Return the (x, y) coordinate for the center point of the cell that contains the specified text.  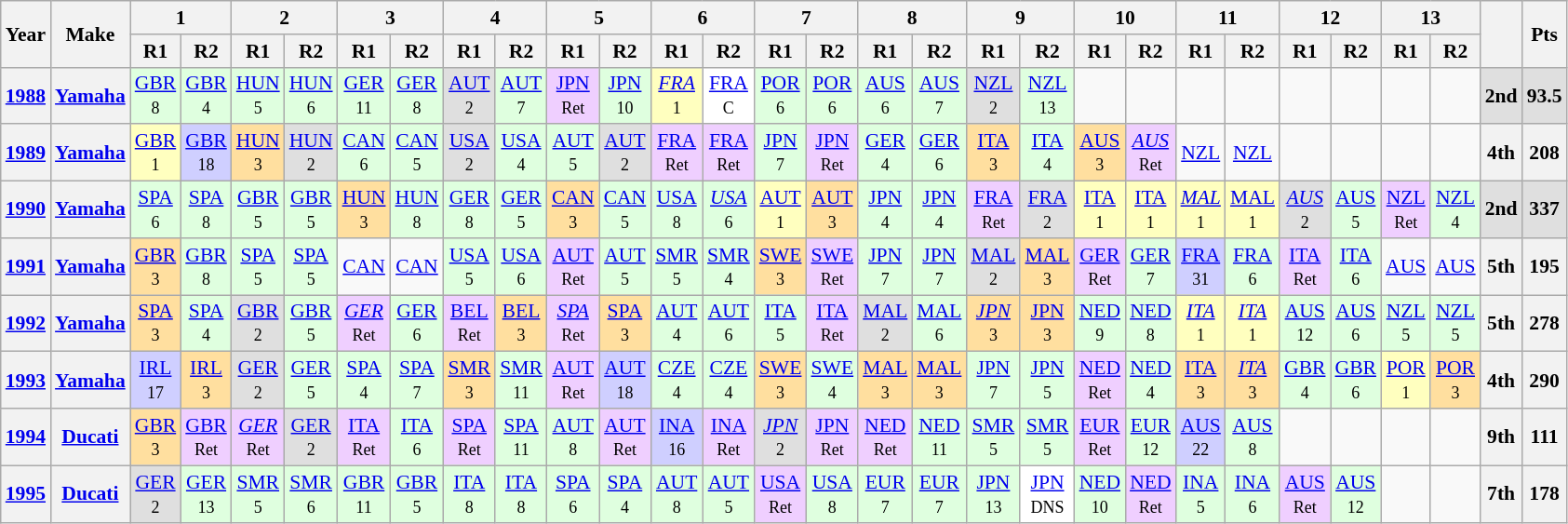
278 (1545, 324)
7th (1502, 493)
AUS2 (1305, 210)
AUT1 (781, 210)
JPN5 (1047, 380)
USA5 (469, 266)
9 (1020, 18)
AUS7 (939, 95)
SMR11 (521, 380)
GBR11 (365, 493)
12 (1331, 18)
NED11 (939, 437)
GER11 (365, 95)
SWERet (832, 266)
GER4 (885, 153)
INA6 (1253, 493)
13 (1431, 18)
SMR6 (311, 493)
Year (26, 34)
9th (1502, 437)
EUR12 (1150, 437)
IRL17 (156, 380)
GER13 (207, 493)
7 (806, 18)
NZL4 (1455, 210)
ITA4 (1047, 153)
CAN3 (573, 210)
1 (181, 18)
Make (90, 34)
FRA31 (1200, 266)
POR3 (1455, 380)
HUN8 (417, 210)
USA2 (469, 153)
AUS5 (1357, 210)
GBRRet (207, 437)
NED8 (1150, 324)
FRAC (729, 95)
MAL6 (939, 324)
290 (1545, 380)
CAN6 (365, 153)
NED10 (1100, 493)
NED9 (1100, 324)
337 (1545, 210)
EURRet (1100, 437)
NZL13 (1047, 95)
178 (1545, 493)
FRA1 (677, 95)
JPNDNS (1047, 493)
SPA7 (417, 380)
195 (1545, 266)
2 (285, 18)
AUT3 (832, 210)
POR1 (1405, 380)
6 (702, 18)
SPA11 (521, 437)
SMR4 (729, 266)
INARet (729, 437)
AUS22 (1200, 437)
AUT4 (677, 324)
FRA6 (1253, 266)
AUT18 (625, 380)
3 (391, 18)
1989 (26, 153)
JPN10 (625, 95)
SPA8 (207, 210)
93.5 (1545, 95)
1995 (26, 493)
1993 (26, 380)
8 (912, 18)
GBR18 (207, 153)
5 (599, 18)
ITA5 (781, 324)
HUN2 (311, 153)
Pts (1545, 34)
4 (495, 18)
BEL3 (521, 324)
AUS3 (1100, 153)
SWE4 (832, 380)
GBR2 (259, 324)
1991 (26, 266)
1992 (26, 324)
GBR6 (1357, 380)
10 (1126, 18)
GER7 (1150, 266)
HUN6 (311, 95)
1990 (26, 210)
1988 (26, 95)
BELRet (469, 324)
111 (1545, 437)
NZLRet (1405, 210)
INA5 (1200, 493)
GBR1 (156, 153)
11 (1228, 18)
SMR3 (469, 380)
208 (1545, 153)
1994 (26, 437)
USA4 (521, 153)
AUT7 (521, 95)
AUS8 (1253, 437)
IRL3 (207, 380)
NED4 (1150, 380)
FRA2 (1047, 210)
JPN2 (781, 437)
INA16 (677, 437)
NZL2 (993, 95)
HUN5 (259, 95)
JPN13 (993, 493)
AUT6 (729, 324)
USARet (781, 493)
